Output the (X, Y) coordinate of the center of the cell containing the given text.  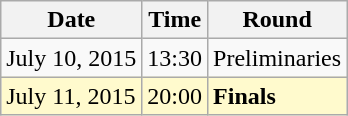
Round (278, 20)
July 10, 2015 (72, 58)
Time (175, 20)
13:30 (175, 58)
Finals (278, 96)
July 11, 2015 (72, 96)
Date (72, 20)
20:00 (175, 96)
Preliminaries (278, 58)
